Scan for the cell matching the given text and deliver its [X, Y] coordinate at center. 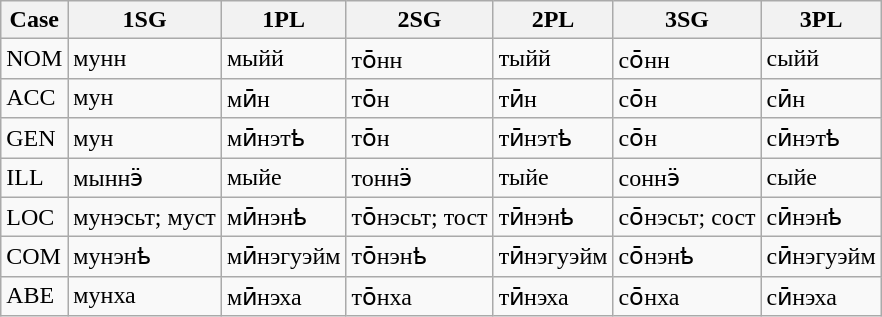
тӣнэха [553, 296]
ACC [34, 98]
мӣнэтҍ [284, 138]
со̄нха [687, 296]
1SG [145, 20]
сӣнэгуэйм [821, 257]
COM [34, 257]
сӣнэха [821, 296]
то̄нн [420, 59]
LOC [34, 217]
мӣн [284, 98]
тӣнэгуэйм [553, 257]
тыйе [553, 178]
тыйй [553, 59]
сыйе [821, 178]
мыйй [284, 59]
мунха [145, 296]
GEN [34, 138]
со̄нн [687, 59]
ILL [34, 178]
соннӭ [687, 178]
сӣн [821, 98]
тӣнэнҍ [553, 217]
2PL [553, 20]
сыйй [821, 59]
мыйе [284, 178]
мӣнэнҍ [284, 217]
мӣнэгуэйм [284, 257]
NOM [34, 59]
то̄нэнҍ [420, 257]
ABE [34, 296]
мунн [145, 59]
2SG [420, 20]
то̄нха [420, 296]
со̄нэсьт; сост [687, 217]
3PL [821, 20]
то̄нэсьт; тост [420, 217]
тӣн [553, 98]
сӣнэнҍ [821, 217]
сӣнэтҍ [821, 138]
мунэнҍ [145, 257]
тӣнэтҍ [553, 138]
мыннӭ [145, 178]
Case [34, 20]
со̄нэнҍ [687, 257]
мунэсьт; муст [145, 217]
3SG [687, 20]
мӣнэха [284, 296]
тоннӭ [420, 178]
1PL [284, 20]
